Capture the cell that displays the provided text and extract its (x, y) central coordinate. 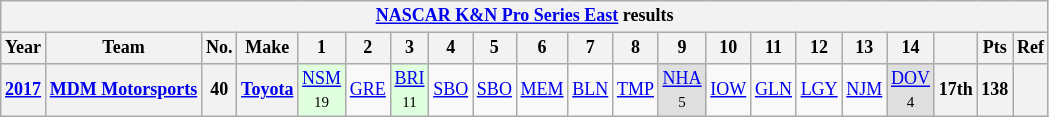
2 (368, 48)
Make (268, 48)
Toyota (268, 90)
MDM Motorsports (123, 90)
14 (911, 48)
Ref (1031, 48)
GLN (774, 90)
BRI11 (410, 90)
2017 (24, 90)
No. (220, 48)
5 (495, 48)
GRE (368, 90)
MEM (542, 90)
10 (728, 48)
LGY (819, 90)
NSM19 (322, 90)
BLN (590, 90)
4 (451, 48)
12 (819, 48)
3 (410, 48)
NJM (864, 90)
7 (590, 48)
DOV4 (911, 90)
Team (123, 48)
17th (956, 90)
IOW (728, 90)
40 (220, 90)
9 (682, 48)
Year (24, 48)
138 (995, 90)
TMP (636, 90)
Pts (995, 48)
13 (864, 48)
8 (636, 48)
NHA5 (682, 90)
NASCAR K&N Pro Series East results (525, 16)
11 (774, 48)
1 (322, 48)
6 (542, 48)
